Scan for the cell matching the given text and deliver its (x, y) coordinate at center. 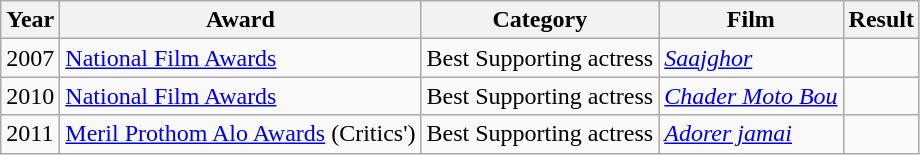
Year (30, 20)
2007 (30, 58)
Result (881, 20)
Meril Prothom Alo Awards (Critics') (240, 134)
2011 (30, 134)
Adorer jamai (751, 134)
Saajghor (751, 58)
Chader Moto Bou (751, 96)
Film (751, 20)
Award (240, 20)
2010 (30, 96)
Category (540, 20)
